Detect which cell encompasses the target text, then output its [X, Y] center coordinate. 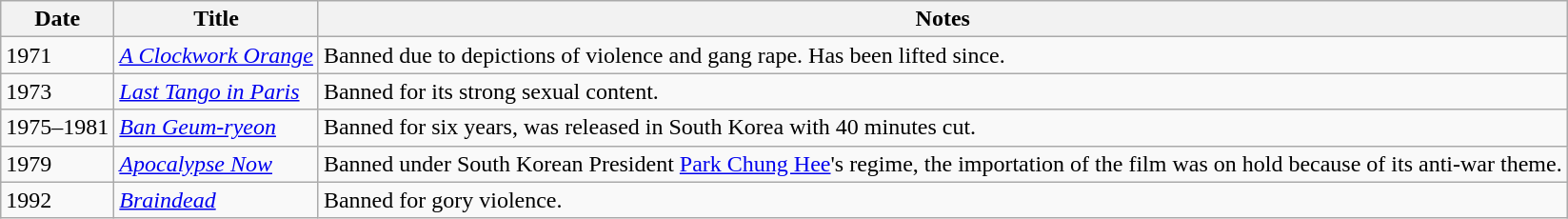
Title [217, 19]
1992 [57, 200]
Date [57, 19]
Banned for gory violence. [943, 200]
Banned under South Korean President Park Chung Hee's regime, the importation of the film was on hold because of its anti-war theme. [943, 164]
Apocalypse Now [217, 164]
A Clockwork Orange [217, 55]
1971 [57, 55]
1973 [57, 91]
Braindead [217, 200]
Banned for its strong sexual content. [943, 91]
Ban Geum-ryeon [217, 128]
1975–1981 [57, 128]
Banned for six years, was released in South Korea with 40 minutes cut. [943, 128]
1979 [57, 164]
Notes [943, 19]
Last Tango in Paris [217, 91]
Banned due to depictions of violence and gang rape. Has been lifted since. [943, 55]
